Scan for the cell matching the given text and deliver its [X, Y] coordinate at center. 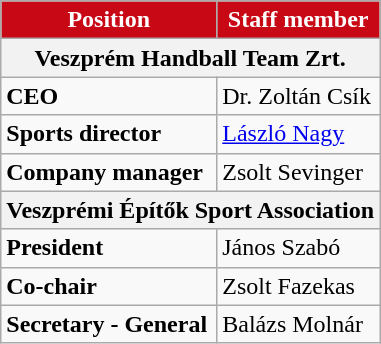
CEO [109, 96]
Co-chair [109, 286]
Veszprémi Építők Sport Association [190, 210]
Zsolt Sevinger [298, 172]
Balázs Molnár [298, 324]
Staff member [298, 20]
Zsolt Fazekas [298, 286]
Veszprém Handball Team Zrt. [190, 58]
Company manager [109, 172]
Dr. Zoltán Csík [298, 96]
Sports director [109, 134]
László Nagy [298, 134]
Secretary - General [109, 324]
János Szabó [298, 248]
Position [109, 20]
President [109, 248]
